Find where the given text appears and provide that cell's center as (X, Y) coordinate. 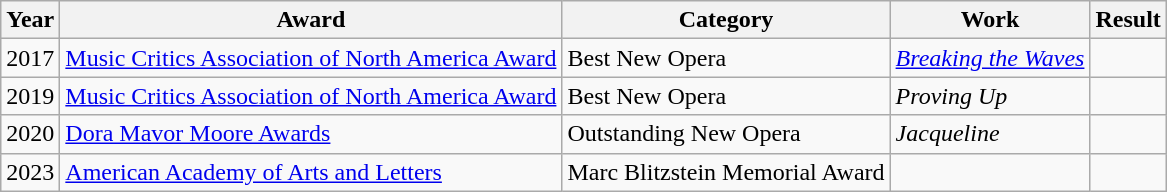
Result (1128, 20)
American Academy of Arts and Letters (311, 172)
Work (990, 20)
Dora Mavor Moore Awards (311, 134)
2017 (30, 58)
Proving Up (990, 96)
Jacqueline (990, 134)
2020 (30, 134)
Award (311, 20)
Category (726, 20)
Breaking the Waves (990, 58)
2023 (30, 172)
Year (30, 20)
Outstanding New Opera (726, 134)
Marc Blitzstein Memorial Award (726, 172)
2019 (30, 96)
